Extract the (X, Y) coordinate from the center of the cell holding the provided text.  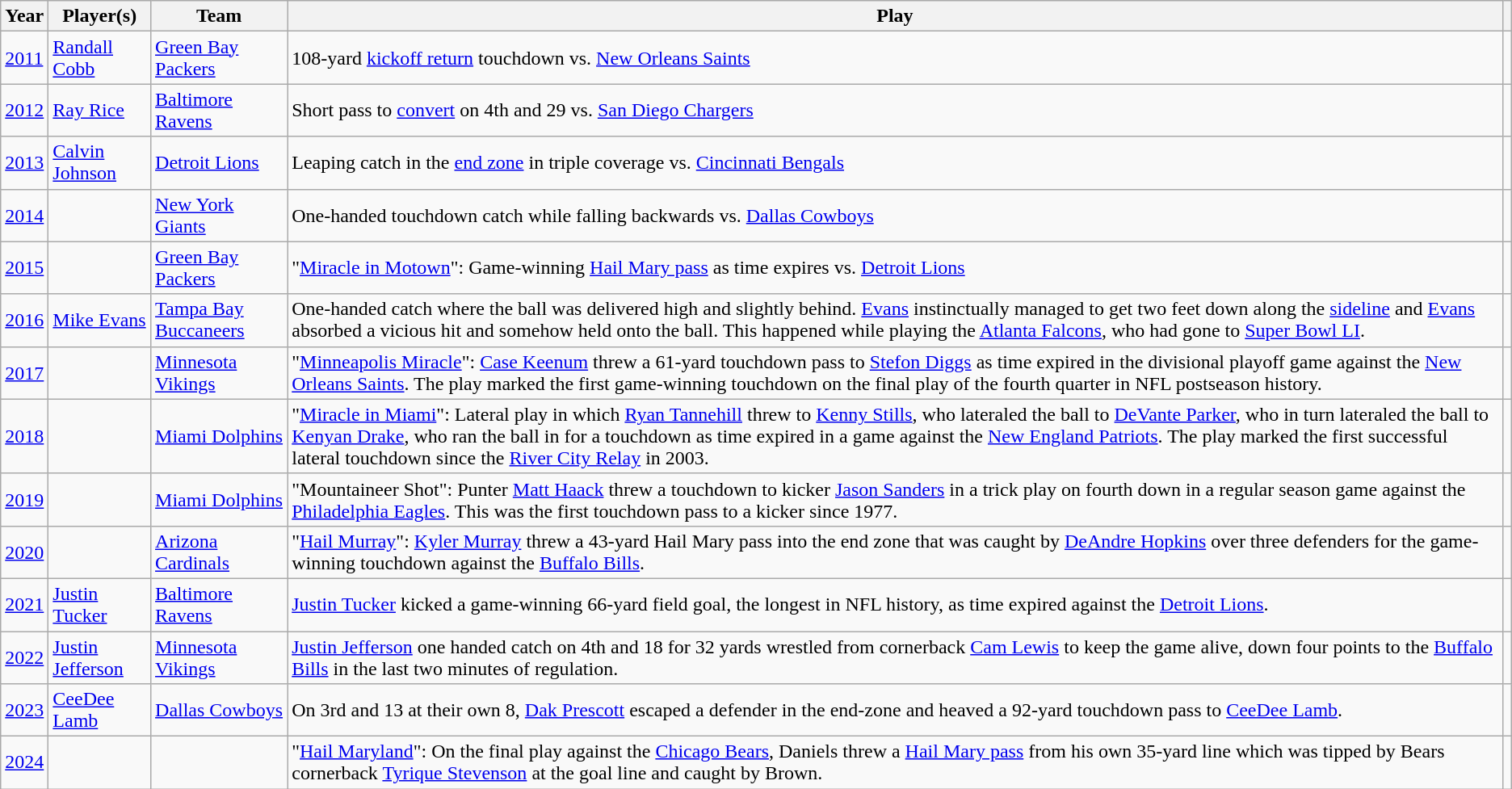
Dallas Cowboys (220, 711)
One-handed touchdown catch while falling backwards vs. Dallas Cowboys (895, 215)
2019 (24, 499)
Play (895, 16)
2011 (24, 58)
2014 (24, 215)
2016 (24, 320)
Justin Tucker kicked a game-winning 66-yard field goal, the longest in NFL history, as time expired against the Detroit Lions. (895, 604)
Detroit Lions (220, 163)
"Miracle in Motown": Game-winning Hail Mary pass as time expires vs. Detroit Lions (895, 268)
Team (220, 16)
Arizona Cardinals (220, 552)
2022 (24, 657)
New York Giants (220, 215)
2012 (24, 110)
Randall Cobb (100, 58)
Player(s) (100, 16)
Ray Rice (100, 110)
Justin Tucker (100, 604)
CeeDee Lamb (100, 711)
Calvin Johnson (100, 163)
2017 (24, 373)
Tampa Bay Buccaneers (220, 320)
2024 (24, 762)
2018 (24, 436)
Short pass to convert on 4th and 29 vs. San Diego Chargers (895, 110)
2023 (24, 711)
Year (24, 16)
Leaping catch in the end zone in triple coverage vs. Cincinnati Bengals (895, 163)
On 3rd and 13 at their own 8, Dak Prescott escaped a defender in the end-zone and heaved a 92-yard touchdown pass to CeeDee Lamb. (895, 711)
108-yard kickoff return touchdown vs. New Orleans Saints (895, 58)
Justin Jefferson (100, 657)
2015 (24, 268)
2021 (24, 604)
2013 (24, 163)
Mike Evans (100, 320)
2020 (24, 552)
